For the text-containing cell, return its midpoint in [X, Y] coordinate format. 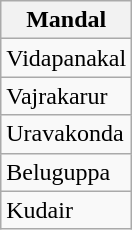
Vidapanakal [66, 58]
Uravakonda [66, 134]
Beluguppa [66, 172]
Vajrakarur [66, 96]
Kudair [66, 210]
Mandal [66, 20]
